Identify which cell holds the provided text, then report its (X, Y) central coordinate. 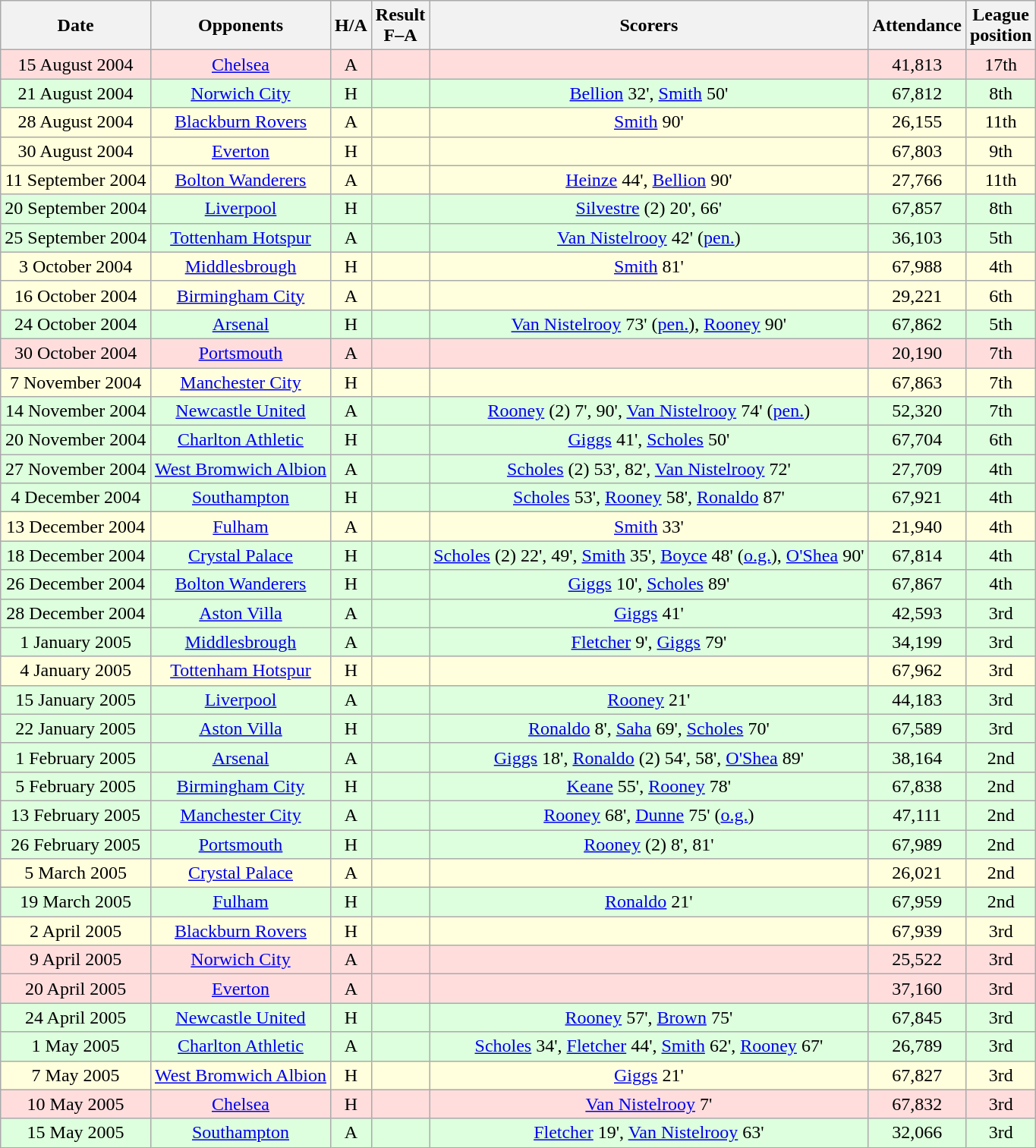
26 February 2005 (76, 844)
Scholes (2) 53', 82', Van Nistelrooy 72' (649, 469)
5 February 2005 (76, 786)
67,704 (917, 440)
11 September 2004 (76, 180)
Smith 81' (649, 266)
67,989 (917, 844)
15 May 2005 (76, 1133)
42,593 (917, 613)
26 December 2004 (76, 584)
67,845 (917, 1017)
Rooney 21' (649, 700)
5 March 2005 (76, 873)
67,921 (917, 498)
Giggs 18', Ronaldo (2) 54', 58', O'Shea 89' (649, 757)
2 April 2005 (76, 931)
41,813 (917, 64)
26,021 (917, 873)
38,164 (917, 757)
Silvestre (2) 20', 66' (649, 209)
67,827 (917, 1075)
Van Nistelrooy 73' (pen.), Rooney 90' (649, 324)
15 August 2004 (76, 64)
67,589 (917, 728)
28 December 2004 (76, 613)
Giggs 21' (649, 1075)
67,988 (917, 266)
Giggs 41', Scholes 50' (649, 440)
26,155 (917, 122)
32,066 (917, 1133)
Attendance (917, 26)
52,320 (917, 411)
21 August 2004 (76, 93)
Bellion 32', Smith 50' (649, 93)
Ronaldo 21' (649, 902)
1 February 2005 (76, 757)
H/A (351, 26)
Smith 33' (649, 527)
67,832 (917, 1104)
20 November 2004 (76, 440)
13 December 2004 (76, 527)
7 November 2004 (76, 382)
21,940 (917, 527)
67,962 (917, 671)
67,862 (917, 324)
Leagueposition (1000, 26)
Rooney (2) 7', 90', Van Nistelrooy 74' (pen.) (649, 411)
67,863 (917, 382)
67,939 (917, 931)
20,190 (917, 353)
20 September 2004 (76, 209)
17th (1000, 64)
67,812 (917, 93)
67,867 (917, 584)
25,522 (917, 960)
30 October 2004 (76, 353)
37,160 (917, 989)
67,803 (917, 151)
27,709 (917, 469)
Rooney 68', Dunne 75' (o.g.) (649, 815)
34,199 (917, 642)
16 October 2004 (76, 295)
Fletcher 9', Giggs 79' (649, 642)
1 January 2005 (76, 642)
27,766 (917, 180)
24 April 2005 (76, 1017)
10 May 2005 (76, 1104)
29,221 (917, 295)
Scholes (2) 22', 49', Smith 35', Boyce 48' (o.g.), O'Shea 90' (649, 555)
Ronaldo 8', Saha 69', Scholes 70' (649, 728)
ResultF–A (400, 26)
9 April 2005 (76, 960)
22 January 2005 (76, 728)
47,111 (917, 815)
67,838 (917, 786)
19 March 2005 (76, 902)
Giggs 41' (649, 613)
27 November 2004 (76, 469)
44,183 (917, 700)
3 October 2004 (76, 266)
13 February 2005 (76, 815)
67,814 (917, 555)
Date (76, 26)
30 August 2004 (76, 151)
Smith 90' (649, 122)
Opponents (240, 26)
Fletcher 19', Van Nistelrooy 63' (649, 1133)
Keane 55', Rooney 78' (649, 786)
Heinze 44', Bellion 90' (649, 180)
14 November 2004 (76, 411)
26,789 (917, 1046)
Scholes 34', Fletcher 44', Smith 62', Rooney 67' (649, 1046)
4 January 2005 (76, 671)
Rooney (2) 8', 81' (649, 844)
Scorers (649, 26)
25 September 2004 (76, 237)
24 October 2004 (76, 324)
7 May 2005 (76, 1075)
Giggs 10', Scholes 89' (649, 584)
18 December 2004 (76, 555)
Rooney 57', Brown 75' (649, 1017)
20 April 2005 (76, 989)
28 August 2004 (76, 122)
67,857 (917, 209)
Van Nistelrooy 42' (pen.) (649, 237)
1 May 2005 (76, 1046)
9th (1000, 151)
67,959 (917, 902)
15 January 2005 (76, 700)
Scholes 53', Rooney 58', Ronaldo 87' (649, 498)
36,103 (917, 237)
Van Nistelrooy 7' (649, 1104)
4 December 2004 (76, 498)
